Provide the (x, y) coordinate of the cell's center where the given text is located.  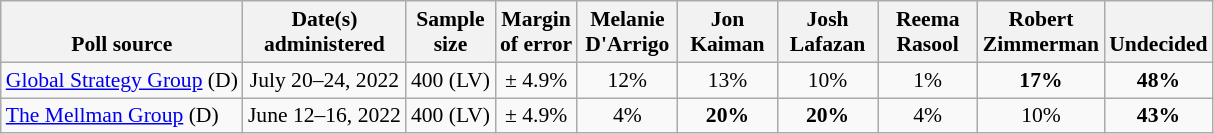
43% (1158, 116)
Samplesize (450, 32)
1% (928, 80)
Marginof error (536, 32)
The Mellman Group (D) (122, 116)
48% (1158, 80)
MelanieD'Arrigo (627, 32)
RobertZimmerman (1041, 32)
JonKaiman (727, 32)
June 12–16, 2022 (324, 116)
July 20–24, 2022 (324, 80)
12% (627, 80)
JoshLafazan (827, 32)
Poll source (122, 32)
17% (1041, 80)
Undecided (1158, 32)
Date(s)administered (324, 32)
13% (727, 80)
Global Strategy Group (D) (122, 80)
ReemaRasool (928, 32)
